Pinpoint the cell where the given text exists, returning its (X, Y) midpoint coordinate. 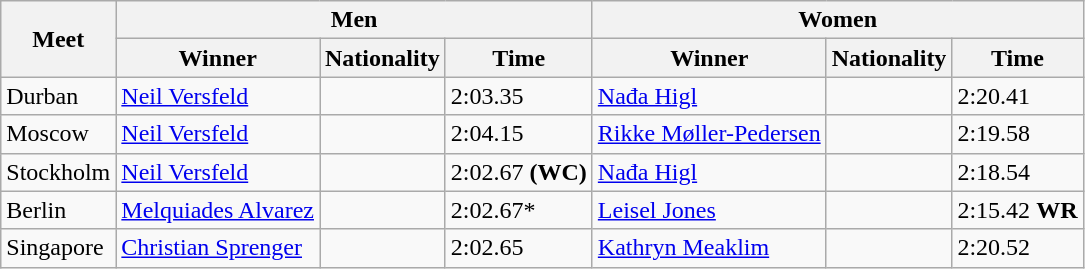
Kathryn Meaklim (709, 248)
Stockholm (58, 172)
Durban (58, 96)
2:20.52 (1018, 248)
2:20.41 (1018, 96)
Berlin (58, 210)
Women (838, 20)
2:02.67 (WC) (518, 172)
2:15.42 WR (1018, 210)
Singapore (58, 248)
2:03.35 (518, 96)
Men (354, 20)
Meet (58, 39)
Leisel Jones (709, 210)
Christian Sprenger (218, 248)
2:02.67* (518, 210)
2:04.15 (518, 134)
2:18.54 (1018, 172)
2:19.58 (1018, 134)
Rikke Møller-Pedersen (709, 134)
2:02.65 (518, 248)
Melquiades Alvarez (218, 210)
Moscow (58, 134)
